For the text-containing cell, return its midpoint in (X, Y) coordinate format. 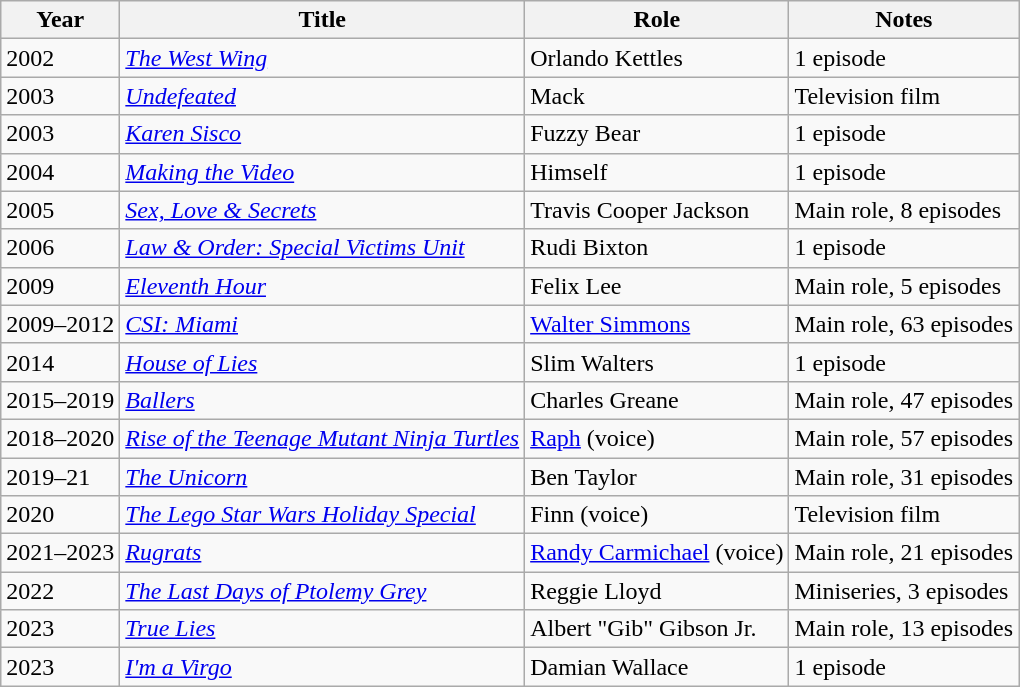
Sex, Love & Secrets (322, 210)
Orlando Kettles (657, 58)
Himself (657, 172)
Undefeated (322, 96)
Title (322, 20)
The Unicorn (322, 477)
Ballers (322, 400)
Eleventh Hour (322, 286)
The Last Days of Ptolemy Grey (322, 591)
2021–2023 (60, 553)
Raph (voice) (657, 438)
Walter Simmons (657, 324)
Randy Carmichael (voice) (657, 553)
Rugrats (322, 553)
Main role, 8 episodes (904, 210)
House of Lies (322, 362)
Ben Taylor (657, 477)
Albert "Gib" Gibson Jr. (657, 629)
Notes (904, 20)
Rudi Bixton (657, 248)
2020 (60, 515)
Main role, 63 episodes (904, 324)
Main role, 5 episodes (904, 286)
Felix Lee (657, 286)
Main role, 21 episodes (904, 553)
Main role, 13 episodes (904, 629)
Karen Sisco (322, 134)
Main role, 57 episodes (904, 438)
Year (60, 20)
Law & Order: Special Victims Unit (322, 248)
2004 (60, 172)
2009 (60, 286)
Damian Wallace (657, 667)
Slim Walters (657, 362)
2022 (60, 591)
2009–2012 (60, 324)
2006 (60, 248)
Main role, 47 episodes (904, 400)
Miniseries, 3 episodes (904, 591)
2002 (60, 58)
Finn (voice) (657, 515)
Rise of the Teenage Mutant Ninja Turtles (322, 438)
I'm a Virgo (322, 667)
Main role, 31 episodes (904, 477)
2015–2019 (60, 400)
Fuzzy Bear (657, 134)
2018–2020 (60, 438)
The Lego Star Wars Holiday Special (322, 515)
CSI: Miami (322, 324)
Mack (657, 96)
2005 (60, 210)
Making the Video (322, 172)
Charles Greane (657, 400)
Travis Cooper Jackson (657, 210)
Role (657, 20)
2019–21 (60, 477)
Reggie Lloyd (657, 591)
True Lies (322, 629)
The West Wing (322, 58)
2014 (60, 362)
